Output the (x, y) coordinate of the center of the cell containing the given text.  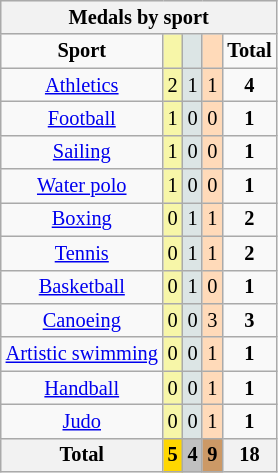
5 (173, 455)
Tennis (82, 253)
Canoeing (82, 320)
Football (82, 118)
18 (249, 455)
Artistic swimming (82, 354)
Sailing (82, 152)
Judo (82, 421)
9 (212, 455)
Boxing (82, 219)
Water polo (82, 186)
Medals by sport (139, 17)
Athletics (82, 85)
Handball (82, 388)
Basketball (82, 287)
Sport (82, 51)
